Find where the given text appears and provide that cell's center as [X, Y] coordinate. 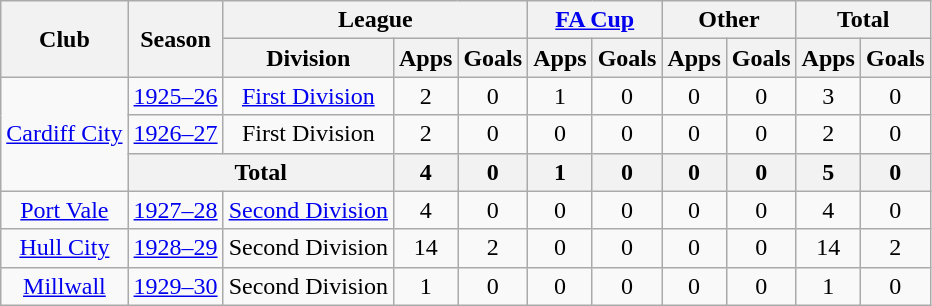
Port Vale [64, 210]
Season [176, 39]
5 [828, 172]
1925–26 [176, 96]
Millwall [64, 286]
Division [308, 58]
Other [729, 20]
3 [828, 96]
Cardiff City [64, 134]
Hull City [64, 248]
FA Cup [595, 20]
1929–30 [176, 286]
Club [64, 39]
1926–27 [176, 134]
1928–29 [176, 248]
1927–28 [176, 210]
League [376, 20]
